Capture the cell that displays the provided text and extract its [X, Y] central coordinate. 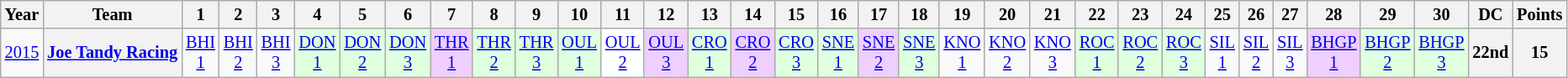
26 [1256, 14]
18 [919, 14]
24 [1184, 14]
DON1 [317, 53]
Year [22, 14]
Joe Tandy Racing [113, 53]
4 [317, 14]
SNE2 [879, 53]
DON2 [362, 53]
OUL2 [623, 53]
SIL3 [1290, 53]
11 [623, 14]
21 [1053, 14]
SIL2 [1256, 53]
12 [666, 14]
BHGP3 [1441, 53]
ROC3 [1184, 53]
22nd [1491, 53]
KNO1 [962, 53]
SNE3 [919, 53]
SIL1 [1222, 53]
2 [239, 14]
29 [1387, 14]
Team [113, 14]
THR1 [451, 53]
8 [494, 14]
BHI2 [239, 53]
2015 [22, 53]
22 [1097, 14]
Points [1539, 14]
BHGP1 [1333, 53]
7 [451, 14]
THR2 [494, 53]
17 [879, 14]
BHGP2 [1387, 53]
BHI1 [200, 53]
28 [1333, 14]
30 [1441, 14]
19 [962, 14]
14 [753, 14]
OUL3 [666, 53]
BHI3 [276, 53]
CRO1 [710, 53]
20 [1007, 14]
10 [579, 14]
KNO3 [1053, 53]
SNE1 [838, 53]
DON3 [408, 53]
27 [1290, 14]
CRO2 [753, 53]
THR3 [536, 53]
1 [200, 14]
13 [710, 14]
3 [276, 14]
9 [536, 14]
DC [1491, 14]
OUL1 [579, 53]
ROC1 [1097, 53]
ROC2 [1140, 53]
25 [1222, 14]
23 [1140, 14]
CRO3 [796, 53]
6 [408, 14]
KNO2 [1007, 53]
16 [838, 14]
5 [362, 14]
